Locate the cell with the specified text and output its [X, Y] center coordinate. 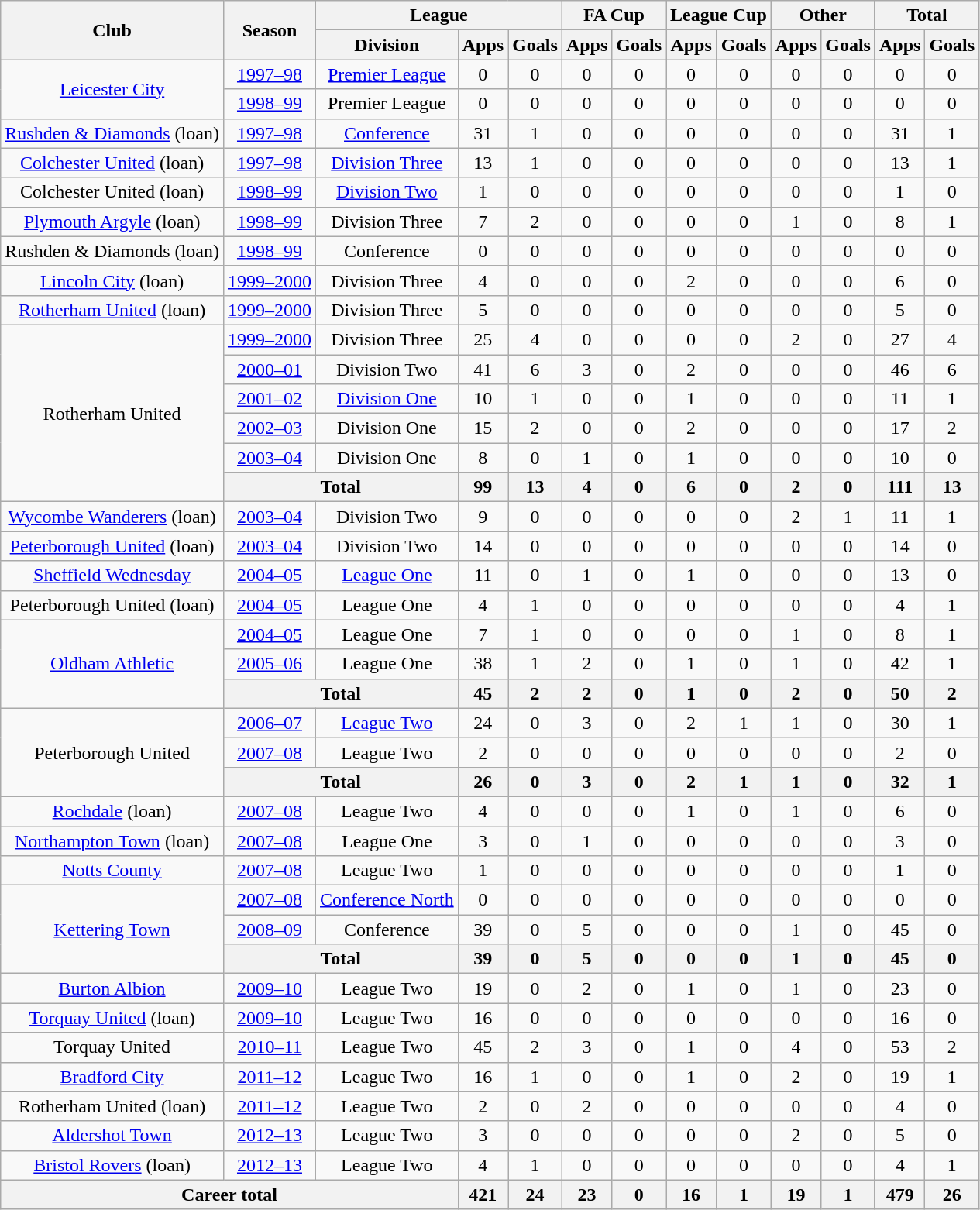
53 [899, 1047]
2008–09 [270, 930]
Notts County [112, 871]
30 [899, 723]
FA Cup [614, 15]
27 [899, 339]
Northampton Town (loan) [112, 840]
Rochdale (loan) [112, 811]
Torquay United (loan) [112, 1018]
League Cup [719, 15]
Leicester City [112, 89]
Oldham Athletic [112, 664]
Torquay United [112, 1047]
Club [112, 30]
Career total [229, 1195]
Plymouth Argyle (loan) [112, 222]
421 [483, 1195]
League [439, 15]
Wycombe Wanderers (loan) [112, 517]
2001–02 [270, 399]
32 [899, 782]
42 [899, 664]
46 [899, 370]
Aldershot Town [112, 1136]
Kettering Town [112, 930]
41 [483, 370]
Burton Albion [112, 988]
25 [483, 339]
Lincoln City (loan) [112, 280]
Sheffield Wednesday [112, 576]
2010–11 [270, 1047]
2006–07 [270, 723]
99 [483, 487]
2000–01 [270, 370]
15 [483, 428]
9 [483, 517]
Division [387, 45]
38 [483, 664]
111 [899, 487]
Bristol Rovers (loan) [112, 1165]
479 [899, 1195]
Other [823, 15]
50 [899, 693]
17 [899, 428]
Bradford City [112, 1077]
Rotherham United [112, 413]
Peterborough United [112, 752]
Season [270, 30]
2005–06 [270, 664]
Conference North [387, 900]
2002–03 [270, 428]
